For the text-containing cell, return its midpoint in (x, y) coordinate format. 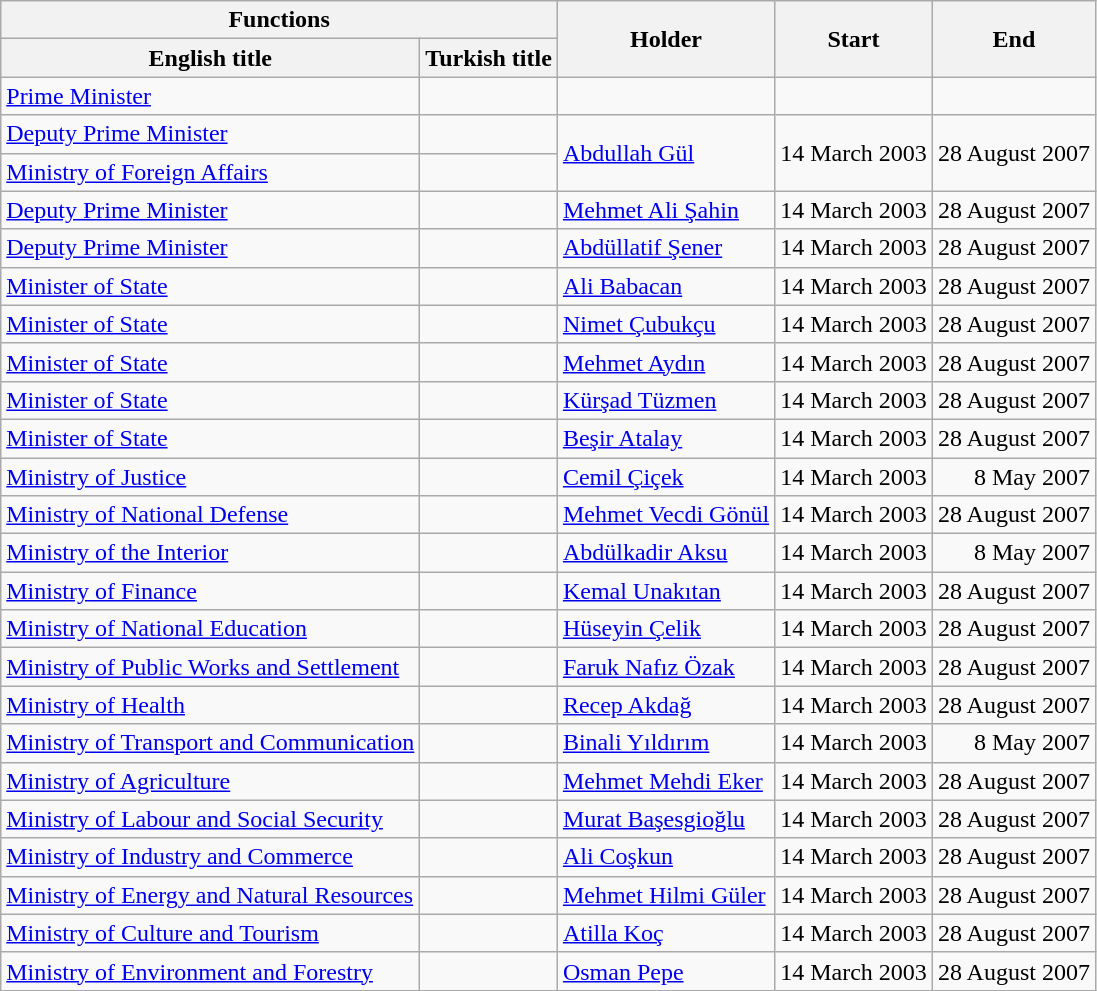
Ministry of Environment and Forestry (210, 971)
Abdüllatif Şener (666, 248)
Hüseyin Çelik (666, 629)
Osman Pepe (666, 971)
Ministry of National Education (210, 629)
Ministry of Culture and Tourism (210, 933)
End (1014, 39)
Turkish title (489, 58)
Ministry of National Defense (210, 515)
Ministry of Foreign Affairs (210, 172)
English title (210, 58)
Ministry of the Interior (210, 553)
Ministry of Health (210, 705)
Recep Akdağ (666, 705)
Mehmet Hilmi Güler (666, 895)
Cemil Çiçek (666, 477)
Abdullah Gül (666, 153)
Beşir Atalay (666, 438)
Ministry of Finance (210, 591)
Abdülkadir Aksu (666, 553)
Ministry of Justice (210, 477)
Mehmet Aydın (666, 362)
Ali Babacan (666, 286)
Murat Başesgioğlu (666, 819)
Ministry of Public Works and Settlement (210, 667)
Functions (280, 20)
Start (854, 39)
Ali Coşkun (666, 857)
Prime Minister (210, 96)
Ministry of Industry and Commerce (210, 857)
Mehmet Vecdi Gönül (666, 515)
Atilla Koç (666, 933)
Kemal Unakıtan (666, 591)
Ministry of Transport and Communication (210, 743)
Nimet Çubukçu (666, 324)
Mehmet Mehdi Eker (666, 781)
Binali Yıldırım (666, 743)
Kürşad Tüzmen (666, 400)
Faruk Nafız Özak (666, 667)
Holder (666, 39)
Mehmet Ali Şahin (666, 210)
Ministry of Labour and Social Security (210, 819)
Ministry of Energy and Natural Resources (210, 895)
Ministry of Agriculture (210, 781)
